Output the [x, y] coordinate of the center of the cell containing the given text.  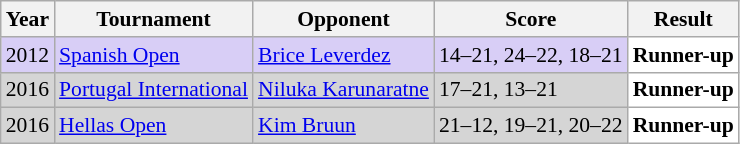
Niluka Karunaratne [344, 90]
Score [531, 19]
Tournament [154, 19]
2012 [28, 55]
Opponent [344, 19]
Spanish Open [154, 55]
21–12, 19–21, 20–22 [531, 126]
Brice Leverdez [344, 55]
14–21, 24–22, 18–21 [531, 55]
Hellas Open [154, 126]
Year [28, 19]
17–21, 13–21 [531, 90]
Result [684, 19]
Portugal International [154, 90]
Kim Bruun [344, 126]
